Determine the [x, y] coordinate at the center of the cell enclosing the given text.  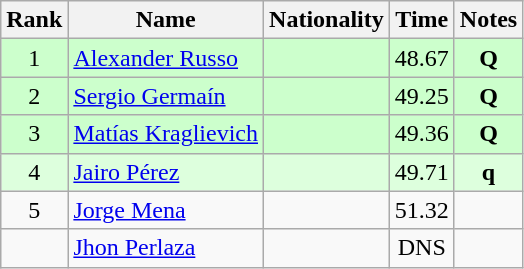
1 [34, 58]
4 [34, 172]
49.36 [422, 134]
Alexander Russo [166, 58]
Matías Kraglievich [166, 134]
5 [34, 210]
49.71 [422, 172]
51.32 [422, 210]
49.25 [422, 96]
Jorge Mena [166, 210]
Jairo Pérez [166, 172]
Name [166, 20]
Rank [34, 20]
Sergio Germaín [166, 96]
48.67 [422, 58]
Time [422, 20]
DNS [422, 248]
3 [34, 134]
Notes [488, 20]
q [488, 172]
Nationality [327, 20]
2 [34, 96]
Jhon Perlaza [166, 248]
